Find where the given text appears and provide that cell's center as [x, y] coordinate. 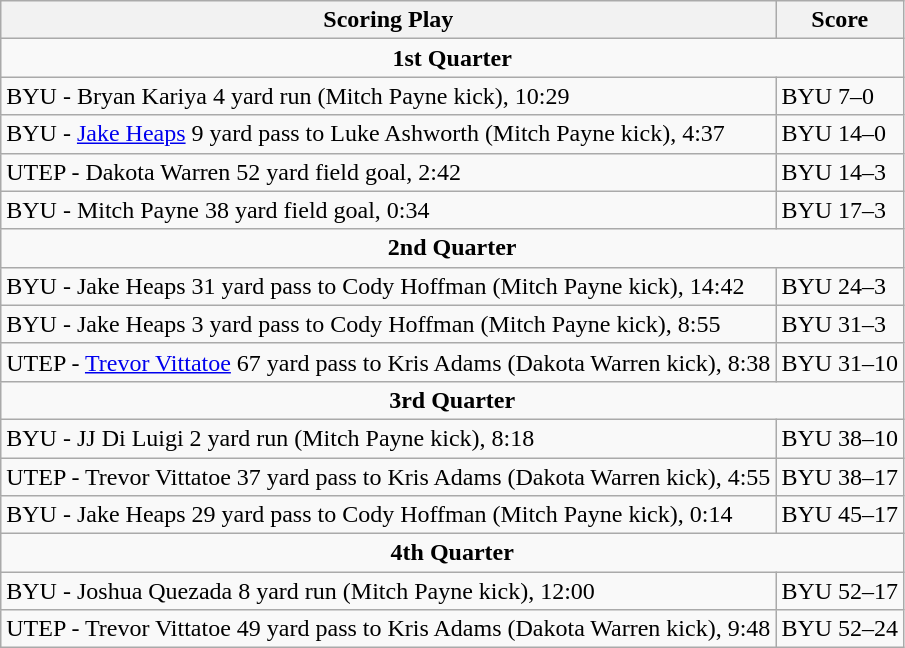
BYU - Jake Heaps 3 yard pass to Cody Hoffman (Mitch Payne kick), 8:55 [388, 324]
BYU 31–10 [840, 362]
UTEP - Dakota Warren 52 yard field goal, 2:42 [388, 172]
3rd Quarter [452, 400]
BYU 31–3 [840, 324]
BYU - Jake Heaps 9 yard pass to Luke Ashworth (Mitch Payne kick), 4:37 [388, 134]
BYU 38–17 [840, 477]
1st Quarter [452, 58]
BYU - Jake Heaps 29 yard pass to Cody Hoffman (Mitch Payne kick), 0:14 [388, 515]
Score [840, 20]
UTEP - Trevor Vittatoe 67 yard pass to Kris Adams (Dakota Warren kick), 8:38 [388, 362]
BYU - Joshua Quezada 8 yard run (Mitch Payne kick), 12:00 [388, 591]
Scoring Play [388, 20]
BYU 52–24 [840, 629]
2nd Quarter [452, 248]
BYU 7–0 [840, 96]
BYU 14–0 [840, 134]
4th Quarter [452, 553]
BYU 38–10 [840, 438]
BYU 14–3 [840, 172]
BYU - Mitch Payne 38 yard field goal, 0:34 [388, 210]
BYU 17–3 [840, 210]
BYU 52–17 [840, 591]
BYU 24–3 [840, 286]
BYU - Jake Heaps 31 yard pass to Cody Hoffman (Mitch Payne kick), 14:42 [388, 286]
BYU - Bryan Kariya 4 yard run (Mitch Payne kick), 10:29 [388, 96]
UTEP - Trevor Vittatoe 49 yard pass to Kris Adams (Dakota Warren kick), 9:48 [388, 629]
BYU 45–17 [840, 515]
UTEP - Trevor Vittatoe 37 yard pass to Kris Adams (Dakota Warren kick), 4:55 [388, 477]
BYU - JJ Di Luigi 2 yard run (Mitch Payne kick), 8:18 [388, 438]
